Determine the [x, y] coordinate at the center of the cell enclosing the given text.  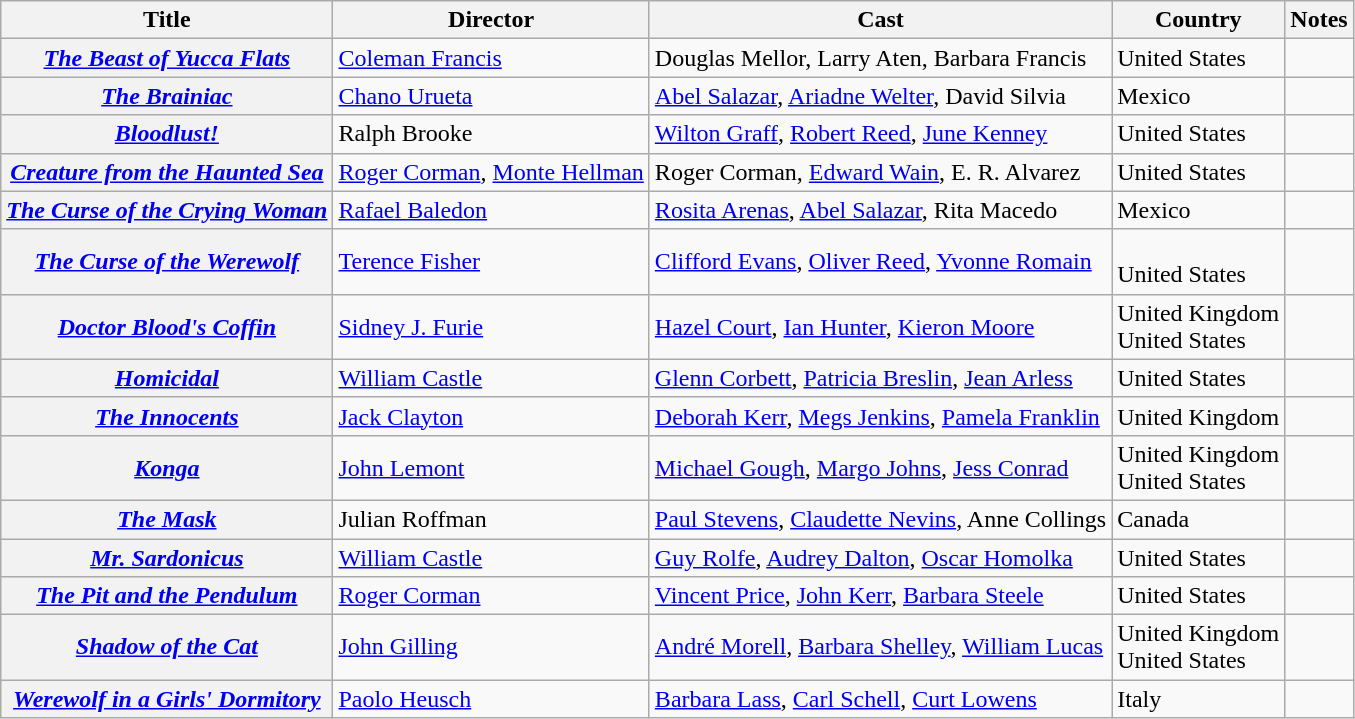
Rosita Arenas, Abel Salazar, Rita Macedo [880, 210]
United Kingdom [1198, 416]
Deborah Kerr, Megs Jenkins, Pamela Franklin [880, 416]
Ralph Brooke [491, 134]
Konga [167, 468]
Country [1198, 20]
Doctor Blood's Coffin [167, 326]
John Lemont [491, 468]
Cast [880, 20]
Julian Roffman [491, 519]
The Brainiac [167, 96]
Rafael Baledon [491, 210]
Roger Corman, Edward Wain, E. R. Alvarez [880, 172]
Jack Clayton [491, 416]
Michael Gough, Margo Johns, Jess Conrad [880, 468]
Guy Rolfe, Audrey Dalton, Oscar Homolka [880, 557]
The Mask [167, 519]
The Curse of the Crying Woman [167, 210]
Terence Fisher [491, 262]
Creature from the Haunted Sea [167, 172]
Shadow of the Cat [167, 648]
Barbara Lass, Carl Schell, Curt Lowens [880, 699]
André Morell, Barbara Shelley, William Lucas [880, 648]
The Pit and the Pendulum [167, 596]
Mr. Sardonicus [167, 557]
Chano Urueta [491, 96]
Clifford Evans, Oliver Reed, Yvonne Romain [880, 262]
Abel Salazar, Ariadne Welter, David Silvia [880, 96]
Title [167, 20]
Director [491, 20]
Paolo Heusch [491, 699]
Notes [1319, 20]
Vincent Price, John Kerr, Barbara Steele [880, 596]
The Beast of Yucca Flats [167, 58]
Bloodlust! [167, 134]
Homicidal [167, 378]
Glenn Corbett, Patricia Breslin, Jean Arless [880, 378]
Werewolf in a Girls' Dormitory [167, 699]
Roger Corman, Monte Hellman [491, 172]
Canada [1198, 519]
Wilton Graff, Robert Reed, June Kenney [880, 134]
Coleman Francis [491, 58]
Douglas Mellor, Larry Aten, Barbara Francis [880, 58]
Paul Stevens, Claudette Nevins, Anne Collings [880, 519]
Sidney J. Furie [491, 326]
The Innocents [167, 416]
Hazel Court, Ian Hunter, Kieron Moore [880, 326]
The Curse of the Werewolf [167, 262]
Roger Corman [491, 596]
Italy [1198, 699]
John Gilling [491, 648]
